From the cell containing the given text, extract its center point as [x, y] coordinate. 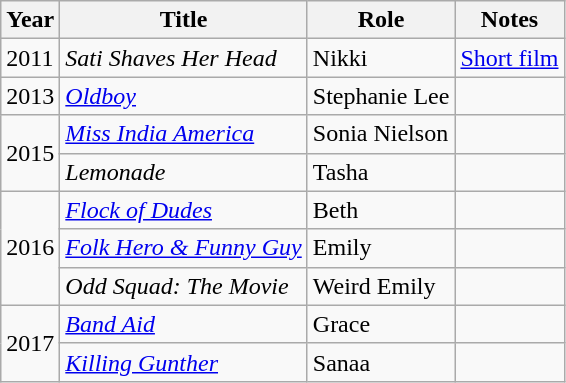
Flock of Dudes [184, 210]
2013 [30, 96]
Short film [510, 58]
Sonia Nielson [381, 134]
Weird Emily [381, 286]
2015 [30, 153]
Oldboy [184, 96]
Band Aid [184, 324]
Folk Hero & Funny Guy [184, 248]
Emily [381, 248]
2017 [30, 343]
Notes [510, 20]
Beth [381, 210]
Lemonade [184, 172]
Sati Shaves Her Head [184, 58]
2011 [30, 58]
Miss India America [184, 134]
Odd Squad: The Movie [184, 286]
Stephanie Lee [381, 96]
Grace [381, 324]
Title [184, 20]
Sanaa [381, 362]
Year [30, 20]
Nikki [381, 58]
Tasha [381, 172]
Killing Gunther [184, 362]
2016 [30, 248]
Role [381, 20]
